Return the [X, Y] coordinate for the center point of the cell that contains the specified text.  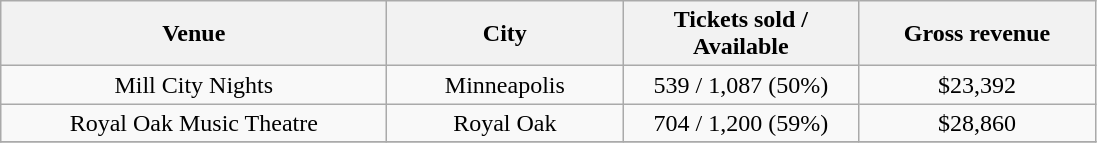
Mill City Nights [194, 85]
$28,860 [977, 123]
Minneapolis [505, 85]
Gross revenue [977, 34]
Venue [194, 34]
704 / 1,200 (59%) [741, 123]
Royal Oak [505, 123]
$23,392 [977, 85]
Tickets sold / Available [741, 34]
Royal Oak Music Theatre [194, 123]
City [505, 34]
539 / 1,087 (50%) [741, 85]
